Identify which cell holds the provided text, then report its [x, y] central coordinate. 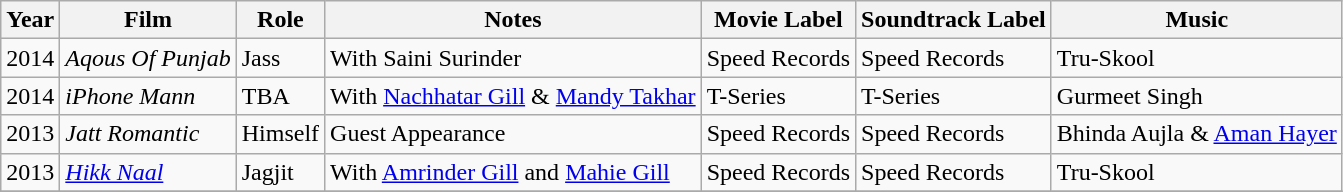
Gurmeet Singh [1196, 96]
Jatt Romantic [148, 134]
iPhone Mann [148, 96]
With Saini Surinder [514, 58]
Film [148, 20]
Movie Label [778, 20]
TBA [280, 96]
Bhinda Aujla & Aman Hayer [1196, 134]
Jagjit [280, 172]
Notes [514, 20]
Music [1196, 20]
Soundtrack Label [954, 20]
Jass [280, 58]
Hikk Naal [148, 172]
Year [30, 20]
Role [280, 20]
Aqous Of Punjab [148, 58]
Himself [280, 134]
With Amrinder Gill and Mahie Gill [514, 172]
With Nachhatar Gill & Mandy Takhar [514, 96]
Guest Appearance [514, 134]
